Determine the [X, Y] coordinate at the center of the cell enclosing the given text.  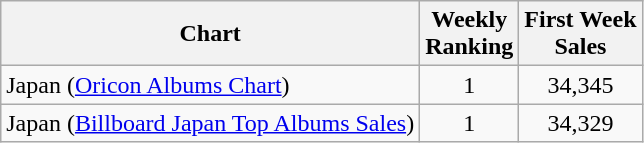
34,345 [580, 85]
Japan (Oricon Albums Chart) [210, 85]
Chart [210, 34]
Japan (Billboard Japan Top Albums Sales) [210, 123]
WeeklyRanking [470, 34]
34,329 [580, 123]
First WeekSales [580, 34]
